For the text-containing cell, return its midpoint in (x, y) coordinate format. 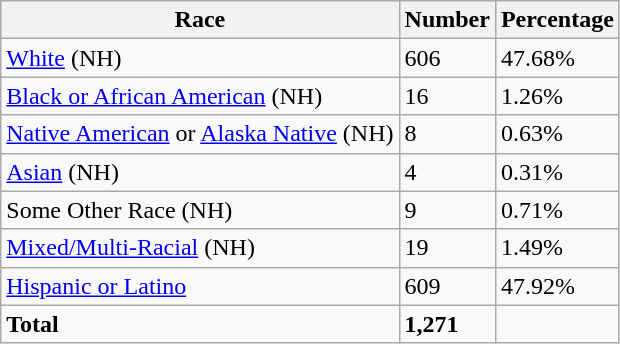
9 (447, 210)
0.63% (557, 134)
0.71% (557, 210)
1.49% (557, 248)
19 (447, 248)
Percentage (557, 20)
1.26% (557, 96)
47.68% (557, 58)
606 (447, 58)
Hispanic or Latino (200, 286)
Total (200, 324)
1,271 (447, 324)
16 (447, 96)
609 (447, 286)
Some Other Race (NH) (200, 210)
Black or African American (NH) (200, 96)
0.31% (557, 172)
8 (447, 134)
Number (447, 20)
Race (200, 20)
Native American or Alaska Native (NH) (200, 134)
White (NH) (200, 58)
4 (447, 172)
47.92% (557, 286)
Asian (NH) (200, 172)
Mixed/Multi-Racial (NH) (200, 248)
